Pinpoint the cell where the given text exists, returning its [x, y] midpoint coordinate. 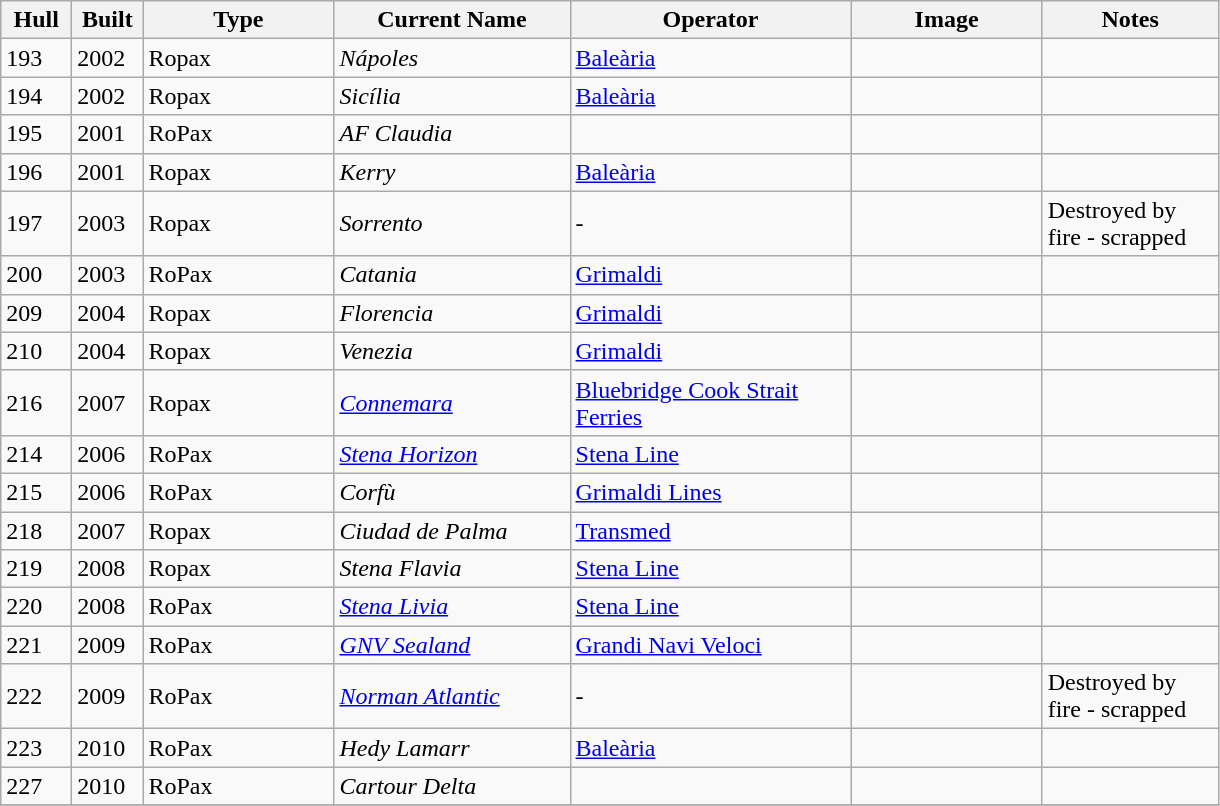
223 [36, 748]
Sorrento [452, 224]
GNV Sealand [452, 645]
218 [36, 531]
Stena Horizon [452, 454]
Ciudad de Palma [452, 531]
222 [36, 696]
Hull [36, 20]
Corfù [452, 492]
Grandi Navi Veloci [710, 645]
196 [36, 172]
Notes [1130, 20]
Catania [452, 275]
219 [36, 569]
Type [238, 20]
Hedy Lamarr [452, 748]
Florencia [452, 313]
Grimaldi Lines [710, 492]
193 [36, 58]
227 [36, 786]
Connemara [452, 402]
Built [108, 20]
Bluebridge Cook Strait Ferries [710, 402]
Current Name [452, 20]
215 [36, 492]
Cartour Delta [452, 786]
220 [36, 607]
214 [36, 454]
194 [36, 96]
Stena Livia [452, 607]
197 [36, 224]
209 [36, 313]
Stena Flavia [452, 569]
AF Claudia [452, 134]
210 [36, 351]
200 [36, 275]
Norman Atlantic [452, 696]
221 [36, 645]
Venezia [452, 351]
Nápoles [452, 58]
Transmed [710, 531]
Image [946, 20]
216 [36, 402]
Kerry [452, 172]
195 [36, 134]
Operator [710, 20]
Sicília [452, 96]
